Extract the [X, Y] coordinate from the center of the cell holding the provided text.  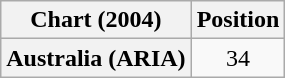
Australia (ARIA) [96, 58]
Position [238, 20]
34 [238, 58]
Chart (2004) [96, 20]
